Return [X, Y] of the center of cell containing provided text 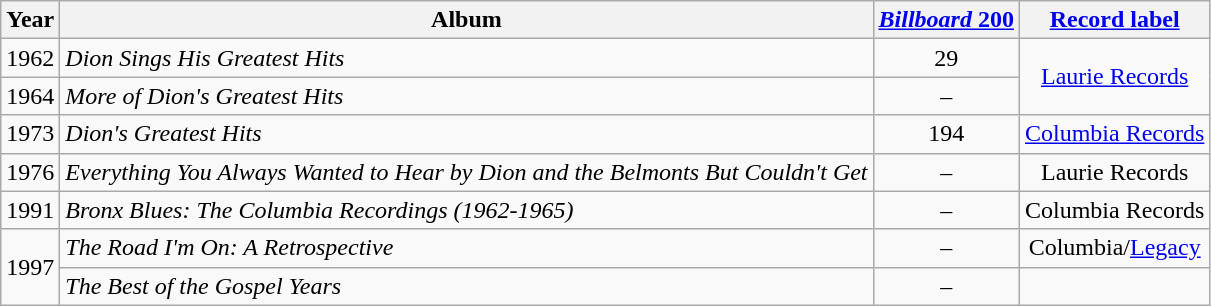
Album [466, 20]
29 [946, 58]
1997 [30, 267]
1962 [30, 58]
1976 [30, 172]
Year [30, 20]
194 [946, 134]
The Road I'm On: A Retrospective [466, 248]
More of Dion's Greatest Hits [466, 96]
Dion's Greatest Hits [466, 134]
1991 [30, 210]
Columbia/Legacy [1114, 248]
1964 [30, 96]
Bronx Blues: The Columbia Recordings (1962-1965) [466, 210]
1973 [30, 134]
Billboard 200 [946, 20]
Record label [1114, 20]
The Best of the Gospel Years [466, 286]
Everything You Always Wanted to Hear by Dion and the Belmonts But Couldn't Get [466, 172]
Dion Sings His Greatest Hits [466, 58]
